Output the [x, y] coordinate of the center of the cell containing the given text.  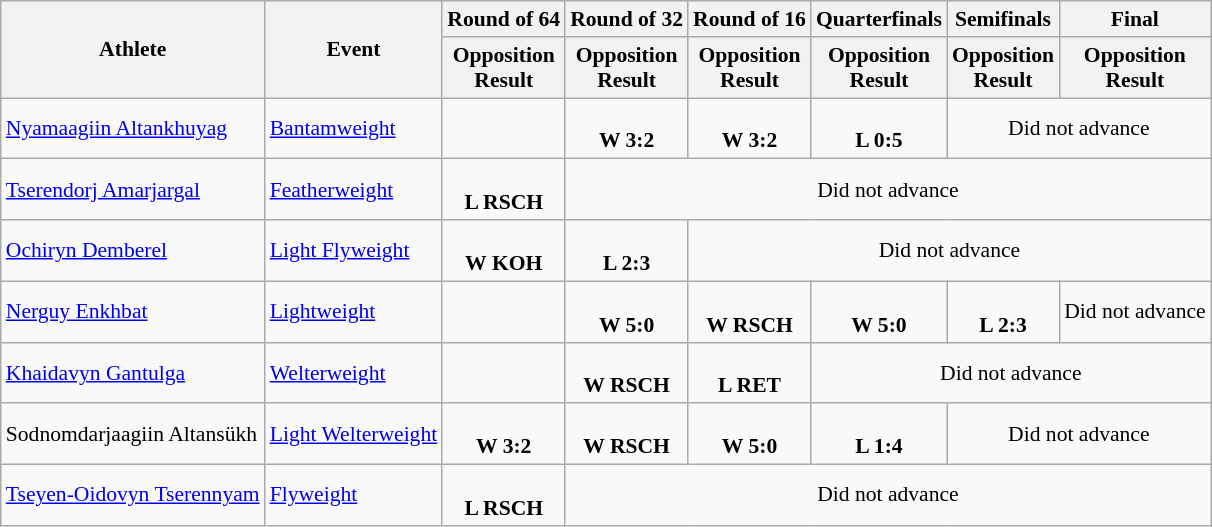
Round of 64 [504, 19]
L 1:4 [879, 434]
Bantamweight [354, 128]
Welterweight [354, 372]
Quarterfinals [879, 19]
Khaidavyn Gantulga [133, 372]
W KOH [504, 250]
Nerguy Enkhbat [133, 312]
Nyamaagiin Altankhuyag [133, 128]
Event [354, 50]
Sodnomdarjaagiin Altansükh [133, 434]
L RET [750, 372]
L 0:5 [879, 128]
Lightweight [354, 312]
Round of 32 [626, 19]
Light Flyweight [354, 250]
Athlete [133, 50]
Final [1135, 19]
Light Welterweight [354, 434]
Tseyen-Oidovyn Tserennyam [133, 496]
Tserendorj Amarjargal [133, 190]
Semifinals [1003, 19]
Round of 16 [750, 19]
Ochiryn Demberel [133, 250]
Featherweight [354, 190]
Flyweight [354, 496]
